Return the [x, y] coordinate for the center point of the cell that contains the specified text.  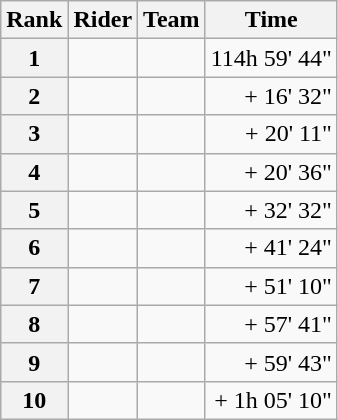
1 [34, 58]
7 [34, 286]
114h 59' 44" [271, 58]
+ 20' 36" [271, 172]
+ 16' 32" [271, 96]
9 [34, 362]
6 [34, 248]
10 [34, 400]
Team [172, 20]
3 [34, 134]
+ 51' 10" [271, 286]
5 [34, 210]
+ 1h 05' 10" [271, 400]
+ 20' 11" [271, 134]
Time [271, 20]
+ 41' 24" [271, 248]
Rank [34, 20]
Rider [103, 20]
+ 57' 41" [271, 324]
+ 59' 43" [271, 362]
8 [34, 324]
2 [34, 96]
+ 32' 32" [271, 210]
4 [34, 172]
